Search for the cell housing the specified text and yield its [X, Y] center coordinate. 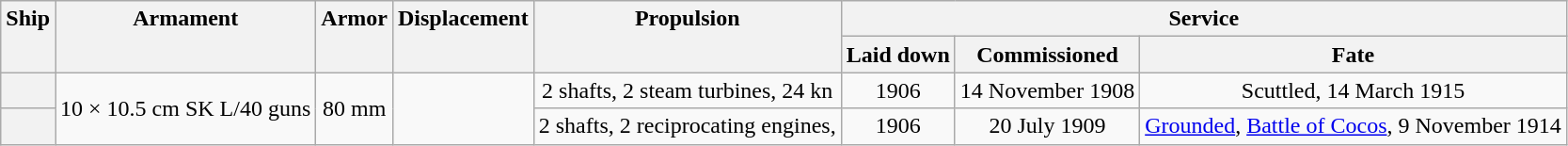
Armament [186, 37]
Service [1204, 19]
14 November 1908 [1047, 90]
Commissioned [1047, 55]
2 shafts, 2 steam turbines, 24 kn [687, 90]
Scuttled, 14 March 1915 [1354, 90]
Armor [355, 37]
20 July 1909 [1047, 126]
Displacement [463, 37]
Laid down [897, 55]
Fate [1354, 55]
Grounded, Battle of Cocos, 9 November 1914 [1354, 126]
80 mm [355, 108]
Propulsion [687, 37]
2 shafts, 2 reciprocating engines, [687, 126]
Ship [28, 37]
10 × 10.5 cm SK L/40 guns [186, 108]
